Scan for the cell matching the given text and deliver its (X, Y) coordinate at center. 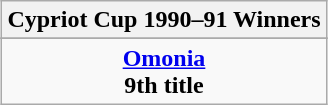
Omonia9th title (164, 72)
Cypriot Cup 1990–91 Winners (164, 20)
